For the text-containing cell, return its midpoint in (x, y) coordinate format. 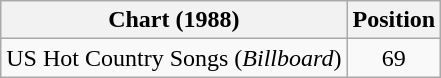
Position (394, 20)
US Hot Country Songs (Billboard) (174, 58)
Chart (1988) (174, 20)
69 (394, 58)
